Capture the cell that displays the provided text and extract its (x, y) central coordinate. 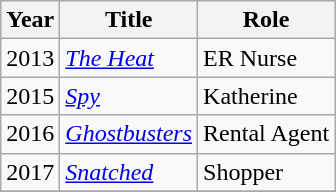
Year (30, 20)
Katherine (266, 96)
Shopper (266, 172)
Ghostbusters (129, 134)
Spy (129, 96)
2017 (30, 172)
Rental Agent (266, 134)
Title (129, 20)
2013 (30, 58)
ER Nurse (266, 58)
2016 (30, 134)
2015 (30, 96)
Snatched (129, 172)
Role (266, 20)
The Heat (129, 58)
